Search for the cell housing the specified text and yield its (x, y) center coordinate. 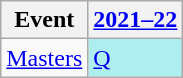
Masters (44, 58)
Q (136, 58)
2021–22 (136, 20)
Event (44, 20)
